Detect which cell encompasses the target text, then output its [x, y] center coordinate. 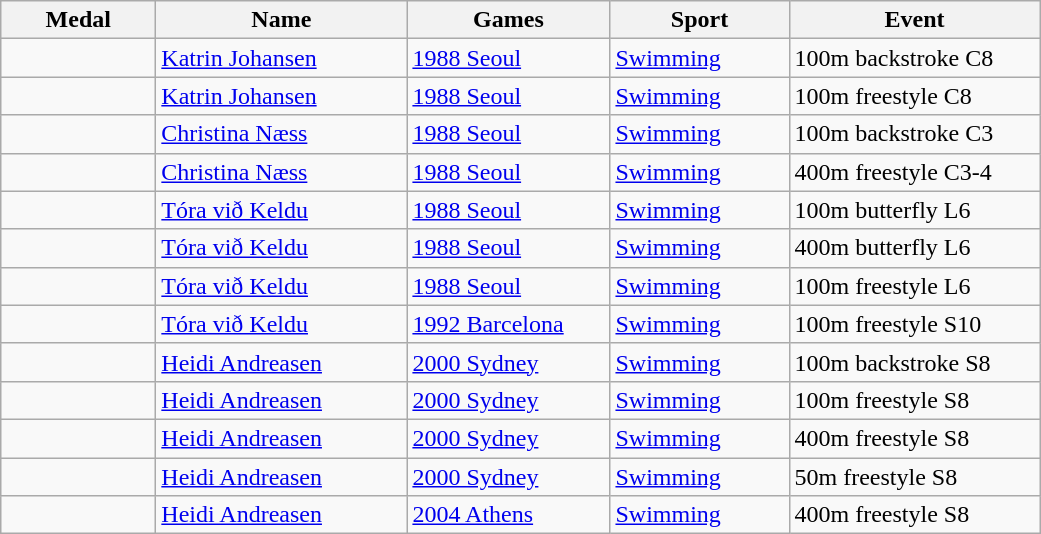
100m backstroke S8 [914, 362]
100m backstroke C8 [914, 58]
100m backstroke C3 [914, 134]
Medal [78, 20]
100m freestyle C8 [914, 96]
400m freestyle C3-4 [914, 172]
Name [282, 20]
100m freestyle S10 [914, 324]
Games [508, 20]
100m butterfly L6 [914, 210]
2004 Athens [508, 515]
1992 Barcelona [508, 324]
400m butterfly L6 [914, 248]
Sport [700, 20]
100m freestyle L6 [914, 286]
100m freestyle S8 [914, 400]
50m freestyle S8 [914, 477]
Event [914, 20]
